Scan for the cell matching the given text and deliver its [x, y] coordinate at center. 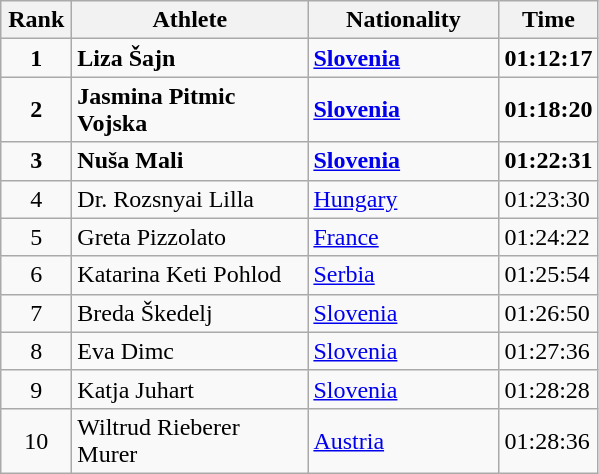
01:28:36 [548, 440]
01:25:54 [548, 275]
Athlete [190, 20]
Breda Škedelj [190, 313]
7 [36, 313]
01:22:31 [548, 161]
2 [36, 110]
01:18:20 [548, 110]
8 [36, 351]
Wiltrud Rieberer Murer [190, 440]
France [404, 237]
Nationality [404, 20]
6 [36, 275]
01:28:28 [548, 389]
9 [36, 389]
01:26:50 [548, 313]
Jasmina Pitmic Vojska [190, 110]
Katja Juhart [190, 389]
5 [36, 237]
3 [36, 161]
Eva Dimc [190, 351]
Liza Šajn [190, 58]
Hungary [404, 199]
10 [36, 440]
Austria [404, 440]
Rank [36, 20]
1 [36, 58]
4 [36, 199]
Katarina Keti Pohlod [190, 275]
Serbia [404, 275]
Dr. Rozsnyai Lilla [190, 199]
01:24:22 [548, 237]
01:27:36 [548, 351]
Greta Pizzolato [190, 237]
01:23:30 [548, 199]
Time [548, 20]
01:12:17 [548, 58]
Nuša Mali [190, 161]
